Output the [X, Y] coordinate of the center of the cell containing the given text.  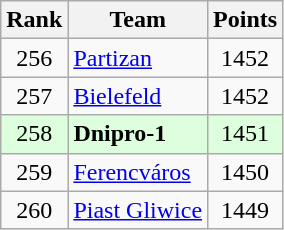
Ferencváros [138, 172]
Team [138, 20]
256 [34, 58]
1450 [246, 172]
Rank [34, 20]
Dnipro-1 [138, 134]
1451 [246, 134]
258 [34, 134]
259 [34, 172]
Bielefeld [138, 96]
260 [34, 210]
Piast Gliwice [138, 210]
257 [34, 96]
1449 [246, 210]
Partizan [138, 58]
Points [246, 20]
